Return the (X, Y) coordinate for the center point of the cell that contains the specified text.  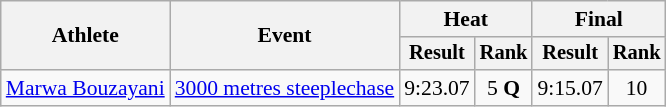
Event (285, 36)
5 Q (504, 88)
Marwa Bouzayani (86, 88)
Heat (466, 19)
9:23.07 (436, 88)
Final (598, 19)
10 (637, 88)
3000 metres steeplechase (285, 88)
Athlete (86, 36)
9:15.07 (570, 88)
